Output the [x, y] coordinate of the center of the cell containing the given text.  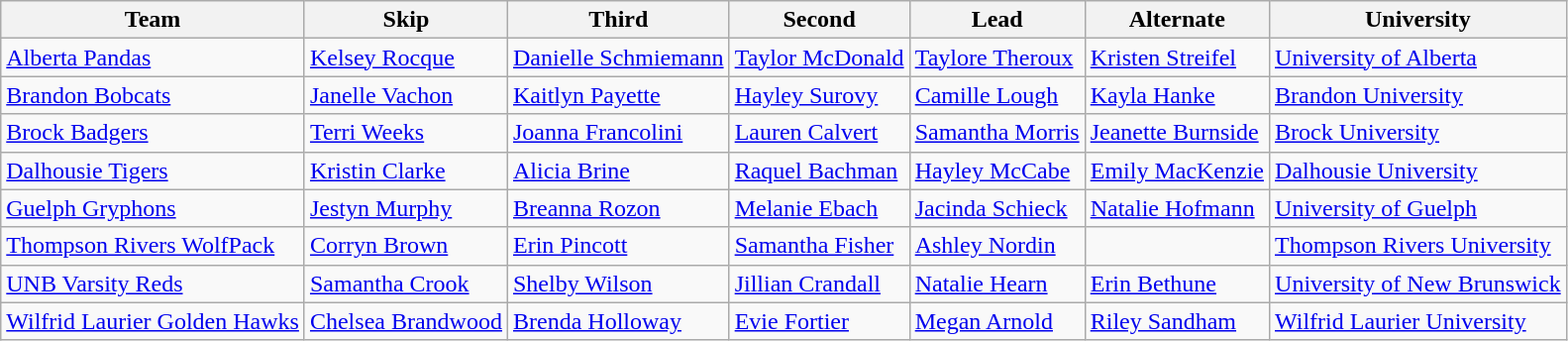
Jeanette Burnside [1177, 133]
Natalie Hofmann [1177, 208]
Melanie Ebach [819, 208]
Emily MacKenzie [1177, 170]
Third [618, 20]
Natalie Hearn [996, 284]
Samantha Crook [406, 284]
Kaitlyn Payette [618, 95]
Dalhousie Tigers [153, 170]
Kristin Clarke [406, 170]
Raquel Bachman [819, 170]
Brenda Holloway [618, 321]
Brandon University [1418, 95]
Hayley McCabe [996, 170]
Second [819, 20]
Danielle Schmiemann [618, 57]
Erin Pincott [618, 246]
Evie Fortier [819, 321]
Jestyn Murphy [406, 208]
Alberta Pandas [153, 57]
Terri Weeks [406, 133]
Janelle Vachon [406, 95]
University of New Brunswick [1418, 284]
University [1418, 20]
Skip [406, 20]
Ashley Nordin [996, 246]
University of Guelph [1418, 208]
Wilfrid Laurier Golden Hawks [153, 321]
Chelsea Brandwood [406, 321]
Shelby Wilson [618, 284]
UNB Varsity Reds [153, 284]
Samantha Morris [996, 133]
Corryn Brown [406, 246]
Kayla Hanke [1177, 95]
Taylor McDonald [819, 57]
Joanna Francolini [618, 133]
Thompson Rivers University [1418, 246]
Riley Sandham [1177, 321]
Hayley Surovy [819, 95]
Kristen Streifel [1177, 57]
Wilfrid Laurier University [1418, 321]
Guelph Gryphons [153, 208]
University of Alberta [1418, 57]
Brock Badgers [153, 133]
Alternate [1177, 20]
Brock University [1418, 133]
Jillian Crandall [819, 284]
Alicia Brine [618, 170]
Dalhousie University [1418, 170]
Lead [996, 20]
Brandon Bobcats [153, 95]
Team [153, 20]
Kelsey Rocque [406, 57]
Breanna Rozon [618, 208]
Samantha Fisher [819, 246]
Taylore Theroux [996, 57]
Lauren Calvert [819, 133]
Camille Lough [996, 95]
Erin Bethune [1177, 284]
Jacinda Schieck [996, 208]
Megan Arnold [996, 321]
Thompson Rivers WolfPack [153, 246]
